Output the [X, Y] coordinate of the center of the cell containing the given text.  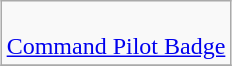
Command Pilot Badge [116, 34]
